Identify which cell holds the provided text, then report its [x, y] central coordinate. 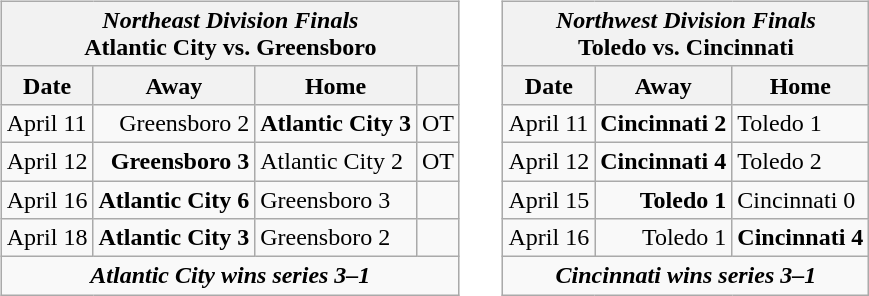
April 15 [549, 199]
Cincinnati wins series 3–1 [686, 276]
Toledo 2 [800, 161]
Cincinnati 2 [664, 123]
Atlantic City wins series 3–1 [230, 276]
Atlantic City 6 [174, 199]
Atlantic City 2 [336, 161]
Northeast Division Finals Atlantic City vs. Greensboro [230, 34]
Northwest Division Finals Toledo vs. Cincinnati [686, 34]
April 18 [47, 238]
Cincinnati 0 [800, 199]
